Locate the cell with the specified text and output its [X, Y] center coordinate. 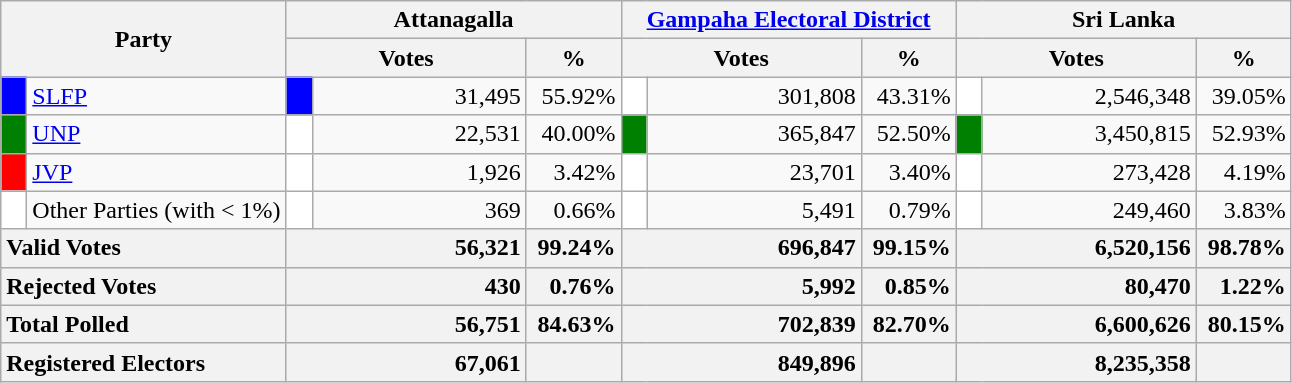
Party [144, 39]
23,701 [754, 172]
3.83% [1244, 210]
6,520,156 [1076, 248]
84.63% [574, 324]
80,470 [1076, 286]
55.92% [574, 96]
43.31% [908, 96]
UNP [156, 134]
369 [419, 210]
JVP [156, 172]
0.85% [908, 286]
1.22% [1244, 286]
1,926 [419, 172]
22,531 [419, 134]
6,600,626 [1076, 324]
52.93% [1244, 134]
0.76% [574, 286]
273,428 [1089, 172]
430 [406, 286]
0.66% [574, 210]
98.78% [1244, 248]
5,992 [741, 286]
4.19% [1244, 172]
249,460 [1089, 210]
40.00% [574, 134]
99.15% [908, 248]
Gampaha Electoral District [788, 20]
67,061 [406, 362]
8,235,358 [1076, 362]
99.24% [574, 248]
80.15% [1244, 324]
Valid Votes [144, 248]
3.42% [574, 172]
56,321 [406, 248]
Sri Lanka [1124, 20]
849,896 [741, 362]
82.70% [908, 324]
0.79% [908, 210]
SLFP [156, 96]
702,839 [741, 324]
31,495 [419, 96]
3.40% [908, 172]
Rejected Votes [144, 286]
52.50% [908, 134]
5,491 [754, 210]
Attanagalla [454, 20]
39.05% [1244, 96]
301,808 [754, 96]
3,450,815 [1089, 134]
56,751 [406, 324]
2,546,348 [1089, 96]
696,847 [741, 248]
Total Polled [144, 324]
Registered Electors [144, 362]
Other Parties (with < 1%) [156, 210]
365,847 [754, 134]
